Return [x, y] of the center of cell containing provided text 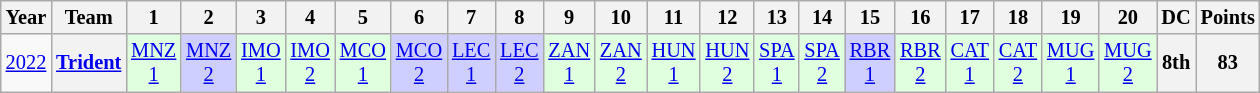
MCO2 [419, 63]
8th [1176, 63]
8 [519, 17]
9 [569, 17]
CAT1 [970, 63]
LEC2 [519, 63]
Trident [88, 63]
MNZ1 [154, 63]
ZAN1 [569, 63]
SPA1 [776, 63]
IMO1 [260, 63]
7 [471, 17]
MCO1 [363, 63]
Team [88, 17]
14 [822, 17]
19 [1070, 17]
20 [1128, 17]
83 [1228, 63]
MNZ2 [208, 63]
DC [1176, 17]
CAT2 [1018, 63]
17 [970, 17]
15 [870, 17]
ZAN2 [621, 63]
HUN2 [727, 63]
Year [26, 17]
SPA2 [822, 63]
RBR2 [920, 63]
1 [154, 17]
3 [260, 17]
13 [776, 17]
6 [419, 17]
MUG2 [1128, 63]
4 [310, 17]
2 [208, 17]
12 [727, 17]
LEC1 [471, 63]
HUN1 [674, 63]
MUG1 [1070, 63]
2022 [26, 63]
10 [621, 17]
RBR1 [870, 63]
11 [674, 17]
Points [1228, 17]
18 [1018, 17]
5 [363, 17]
IMO2 [310, 63]
16 [920, 17]
